Detect which cell encompasses the target text, then output its [x, y] center coordinate. 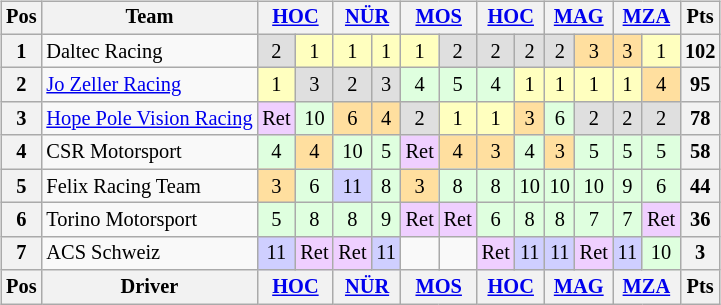
ACS Schweiz [149, 253]
Team [149, 18]
Felix Racing Team [149, 186]
102 [700, 51]
Daltec Racing [149, 51]
CSR Motorsport [149, 152]
36 [700, 220]
44 [700, 186]
78 [700, 119]
Hope Pole Vision Racing [149, 119]
Driver [149, 287]
58 [700, 152]
Jo Zeller Racing [149, 85]
95 [700, 85]
Torino Motorsport [149, 220]
